Find where the given text appears and provide that cell's center as (x, y) coordinate. 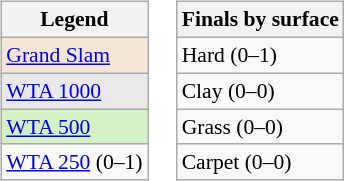
Grand Slam (74, 55)
Clay (0–0) (260, 91)
Grass (0–0) (260, 127)
WTA 1000 (74, 91)
Carpet (0–0) (260, 162)
Hard (0–1) (260, 55)
Finals by surface (260, 20)
Legend (74, 20)
WTA 250 (0–1) (74, 162)
WTA 500 (74, 127)
